Locate the cell with the specified text and output its [X, Y] center coordinate. 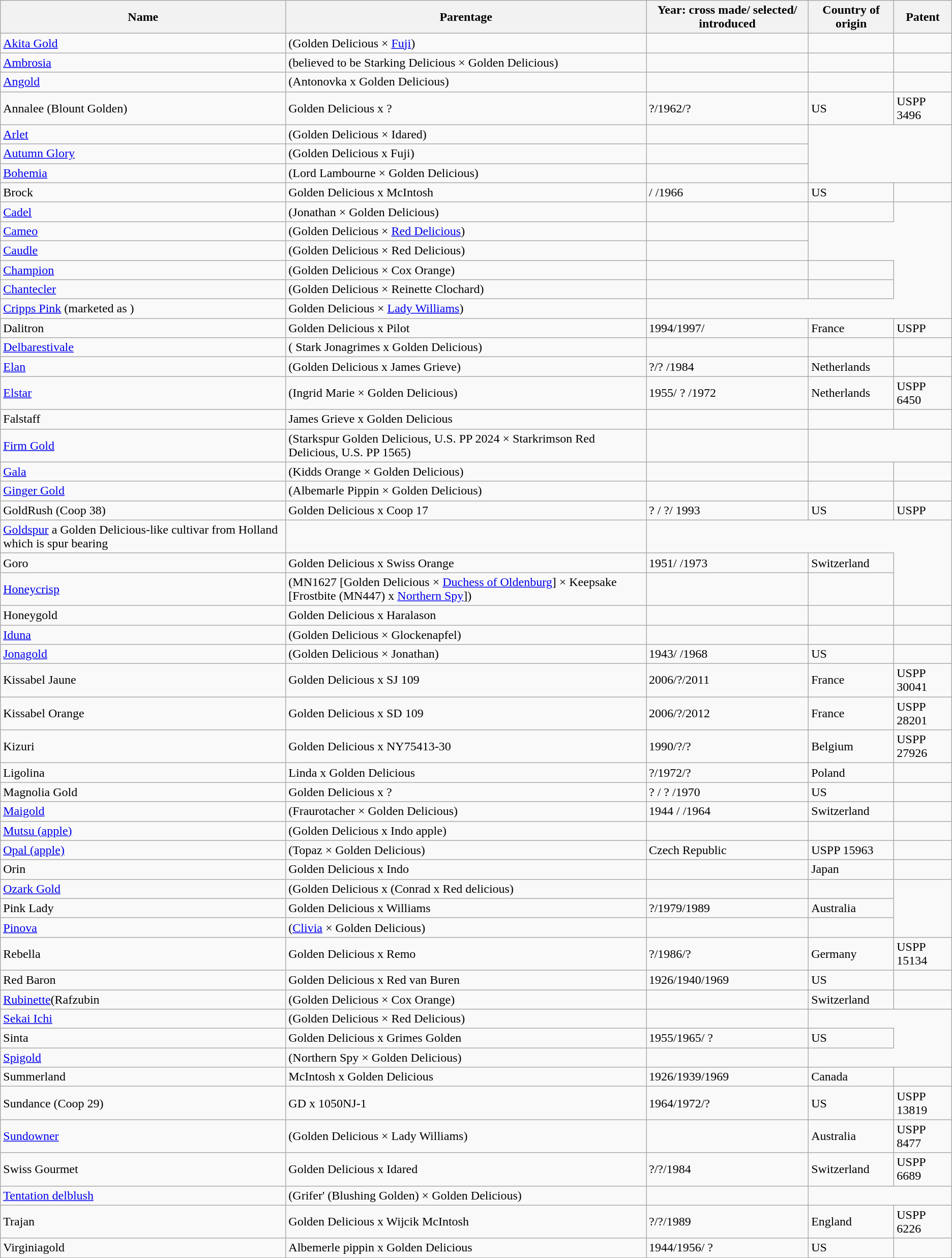
Mutsu (apple) [143, 831]
USPP 15134 [923, 953]
Year: cross made/ selected/ introduced [727, 17]
Golden Delicious x Indo [466, 869]
Golden Delicious x Swiss Orange [466, 563]
James Grieve x Golden Delicious [466, 419]
1951/ /1973 [727, 563]
Maigold [143, 811]
Golden Delicious x Williams [466, 908]
Caudle [143, 250]
?/?/1984 [727, 1169]
Red Baron [143, 980]
Orin [143, 869]
Goldspur a Golden Delicious-like cultivar from Holland which is spur bearing [143, 536]
USPP 13819 [923, 1103]
(Golden Delicious x James Grieve) [466, 367]
Golden Delicious x Wijcik McIntosh [466, 1222]
1944/1956/ ? [727, 1248]
Country of origin [851, 17]
Sekai Ichi [143, 1019]
Akita Gold [143, 43]
(Clivia × Golden Delicious) [466, 927]
Golden Delicious × Lady Williams) [466, 309]
Golden Delicious x Coop 17 [466, 510]
(Golden Delicious × Lady Williams) [466, 1136]
1943/ /1968 [727, 654]
?/1986/? [727, 953]
USPP 6689 [923, 1169]
1926/1940/1969 [727, 980]
Golden Delicious x Remo [466, 953]
Champion [143, 270]
(Northern Spy × Golden Delicious) [466, 1058]
Kissabel Orange [143, 713]
USPP 30041 [923, 681]
(Golden Delicious × Glockenapfel) [466, 634]
/ /1966 [727, 192]
Swiss Gourmet [143, 1169]
Parentage [466, 17]
Albemerle pippin x Golden Delicious [466, 1248]
Brock [143, 192]
1955/ ? /1972 [727, 393]
Patent [923, 17]
Pink Lady [143, 908]
Virginiagold [143, 1248]
Honeycrisp [143, 589]
(Jonathan × Golden Delicious) [466, 212]
(Golden Delicious × Reinette Clochard) [466, 289]
Golden Delicious x SJ 109 [466, 681]
Japan [851, 869]
Spigold [143, 1058]
(Fraurotacher × Golden Delicious) [466, 811]
(Lord Lambourne × Golden Delicious) [466, 173]
1990/?/? [727, 747]
( Stark Jonagrimes x Golden Delicious) [466, 347]
Bohemia [143, 173]
Arlet [143, 134]
Kissabel Jaune [143, 681]
Golden Delicious x Pilot [466, 328]
Dalitron [143, 328]
USPP 3496 [923, 108]
?/?/1989 [727, 1222]
Goro [143, 563]
Golden Delicious x McIntosh [466, 192]
Golden Delicious x Haralason [466, 615]
(Ingrid Marie × Golden Delicious) [466, 393]
USPP 27926 [923, 747]
Sundowner [143, 1136]
Golden Delicious x Grimes Golden [466, 1038]
Cadel [143, 212]
GD x 1050NJ-1 [466, 1103]
Germany [851, 953]
USPP 15963 [851, 850]
Canada [851, 1077]
?/? /1984 [727, 367]
USPP 8477 [923, 1136]
(Grifer' (Blushing Golden) × Golden Delicious) [466, 1195]
Name [143, 17]
USPP 6226 [923, 1222]
(Antonovka x Golden Delicious) [466, 82]
Elan [143, 367]
Linda x Golden Delicious [466, 773]
Jonagold [143, 654]
? / ?/ 1993 [727, 510]
USPP 28201 [923, 713]
USPP 6450 [923, 393]
Kizuri [143, 747]
Ozark Gold [143, 889]
1955/1965/ ? [727, 1038]
1964/1972/? [727, 1103]
Ginger Gold [143, 491]
Magnolia Gold [143, 792]
Opal (apple) [143, 850]
Belgium [851, 747]
Angold [143, 82]
2006/?/2011 [727, 681]
?/1979/1989 [727, 908]
(Starkspur Golden Delicious, U.S. PP 2024 × Starkrimson Red Delicious, U.S. PP 1565) [466, 446]
Czech Republic [727, 850]
Trajan [143, 1222]
(Albemarle Pippin × Golden Delicious) [466, 491]
1926/1939/1969 [727, 1077]
(believed to be Starking Delicious × Golden Delicious) [466, 63]
?/1972/? [727, 773]
Golden Delicious x SD 109 [466, 713]
McIntosh x Golden Delicious [466, 1077]
Summerland [143, 1077]
(Kidds Orange × Golden Delicious) [466, 472]
Golden Delicious x Idared [466, 1169]
(MN1627 [Golden Delicious × Duchess of Oldenburg] × Keepsake [Frostbite (MN447) x Northern Spy]) [466, 589]
(Golden Delicious × Jonathan) [466, 654]
Firm Gold [143, 446]
Ambrosia [143, 63]
Pinova [143, 927]
Elstar [143, 393]
Rebella [143, 953]
Iduna [143, 634]
Poland [851, 773]
Ligolina [143, 773]
Chantecler [143, 289]
Golden Delicious x NY75413-30 [466, 747]
GoldRush (Coop 38) [143, 510]
England [851, 1222]
Rubinette(Rafzubin [143, 1000]
Annalee (Blount Golden) [143, 108]
Golden Delicious x Red van Buren [466, 980]
(Golden Delicious x (Conrad x Red delicious) [466, 889]
(Golden Delicious x Fuji) [466, 154]
? / ? /1970 [727, 792]
(Golden Delicious x Indo apple) [466, 831]
Autumn Glory [143, 154]
Gala [143, 472]
Sundance (Coop 29) [143, 1103]
Cripps Pink (marketed as ) [143, 309]
(Topaz × Golden Delicious) [466, 850]
2006/?/2012 [727, 713]
?/1962/? [727, 108]
(Golden Delicious × Idared) [466, 134]
(Golden Delicious × Fuji) [466, 43]
1944 / /1964 [727, 811]
Tentation delblush [143, 1195]
1994/1997/ [727, 328]
Falstaff [143, 419]
Delbarestivale [143, 347]
Cameo [143, 231]
Sinta [143, 1038]
Honeygold [143, 615]
